Capture the cell that displays the provided text and extract its [X, Y] central coordinate. 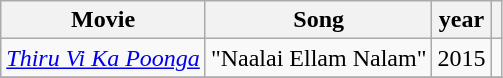
2015 [462, 58]
year [462, 20]
Thiru Vi Ka Poonga [104, 58]
Song [318, 20]
Movie [104, 20]
"Naalai Ellam Nalam" [318, 58]
